Provide the [X, Y] coordinate of the cell's center where the given text is located.  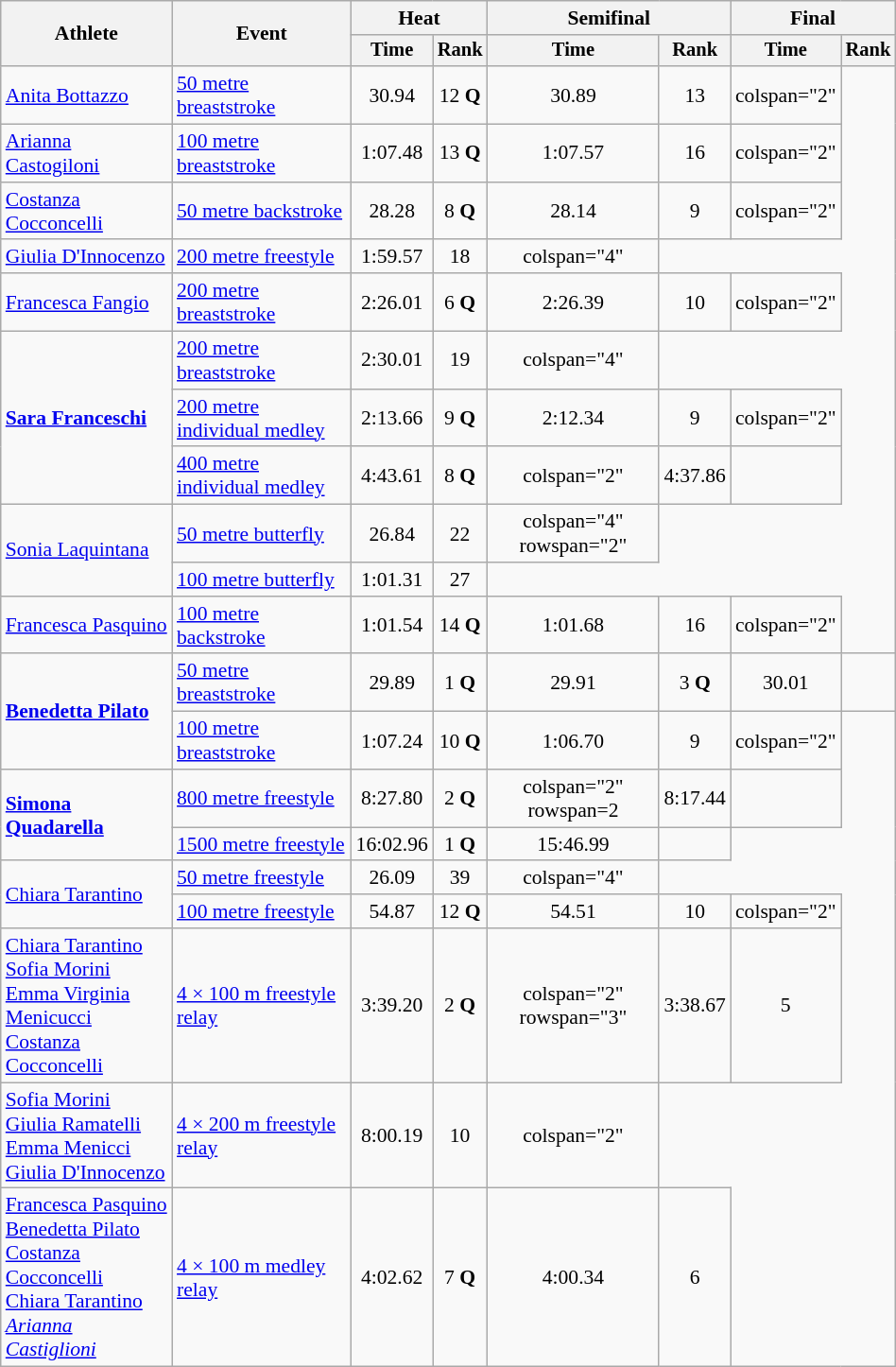
26.84 [392, 533]
27 [460, 580]
Costanza Cocconcelli [87, 212]
Chiara Tarantino Sofia Morini Emma Virginia MenicucciCostanza Cocconcelli [87, 1006]
Giulia D'Innocenzo [87, 257]
100 metre backstroke [262, 626]
100 metre butterfly [262, 580]
7 Q [460, 1278]
30.89 [573, 95]
colspan="2" rowspan=2 [573, 798]
1:01.31 [392, 580]
200 metre freestyle [262, 257]
22 [460, 533]
2:30.01 [392, 361]
Sofia MoriniGiulia RamatelliEmma Menicci Giulia D'Innocenzo [87, 1135]
100 metre freestyle [262, 911]
4 × 200 m freestyle relay [262, 1135]
Athlete [87, 34]
50 metre backstroke [262, 212]
30.01 [786, 683]
28.14 [573, 212]
4:43.61 [392, 476]
28.28 [392, 212]
3:38.67 [694, 1006]
Final [813, 18]
2:26.39 [573, 303]
6 [694, 1278]
50 metre freestyle [262, 878]
14 Q [460, 626]
8:17.44 [694, 798]
Event [262, 34]
2:13.66 [392, 418]
16:02.96 [392, 844]
1:07.24 [392, 741]
4:00.34 [573, 1278]
1:59.57 [392, 257]
5 [786, 1006]
Arianna Castogiloni [87, 153]
1:01.68 [573, 626]
Chiara Tarantino [87, 894]
8:27.80 [392, 798]
800 metre freestyle [262, 798]
3:39.20 [392, 1006]
1:07.57 [573, 153]
29.91 [573, 683]
4 × 100 m medley relay [262, 1278]
3 Q [694, 683]
13 [694, 95]
50 metre butterfly [262, 533]
15:46.99 [573, 844]
18 [460, 257]
1:06.70 [573, 741]
1500 metre freestyle [262, 844]
29.89 [392, 683]
54.87 [392, 911]
54.51 [573, 911]
1:01.54 [392, 626]
8:00.19 [392, 1135]
Sara Franceschi [87, 418]
4:02.62 [392, 1278]
colspan="4" rowspan="2" [573, 533]
Heat [420, 18]
Benedetta Pilato [87, 712]
26.09 [392, 878]
6 Q [460, 303]
colspan="2" rowspan="3" [573, 1006]
19 [460, 361]
Simona Quadarella [87, 815]
4:37.86 [694, 476]
Anita Bottazzo [87, 95]
Francesca Pasquino [87, 626]
4 × 100 m freestyle relay [262, 1006]
39 [460, 878]
2:26.01 [392, 303]
9 Q [460, 418]
Sonia Laquintana [87, 550]
200 metre individual medley [262, 418]
30.94 [392, 95]
Francesca Pasquino Benedetta Pilato Costanza CocconcelliChiara TarantinoArianna Castiglioni [87, 1278]
1:07.48 [392, 153]
2:12.34 [573, 418]
13 Q [460, 153]
Semifinal [609, 18]
400 metre individual medley [262, 476]
Francesca Fangio [87, 303]
10 Q [460, 741]
